Locate the cell with the specified text and output its (X, Y) center coordinate. 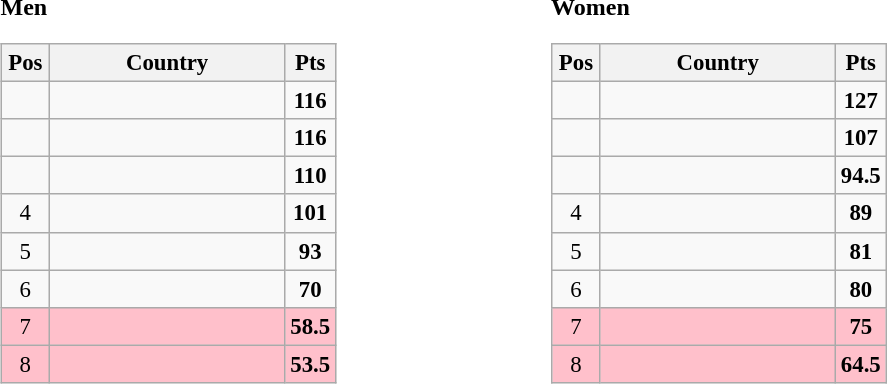
58.5 (310, 326)
110 (310, 176)
70 (310, 289)
89 (861, 213)
75 (861, 326)
127 (861, 101)
107 (861, 138)
93 (310, 251)
53.5 (310, 364)
101 (310, 213)
94.5 (861, 176)
80 (861, 289)
64.5 (861, 364)
81 (861, 251)
